Output the [x, y] coordinate of the center of the cell containing the given text.  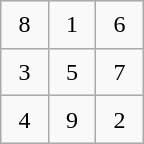
5 [72, 72]
7 [120, 72]
6 [120, 24]
4 [24, 120]
1 [72, 24]
2 [120, 120]
9 [72, 120]
8 [24, 24]
3 [24, 72]
